Provide the (x, y) coordinate of the cell's center where the given text is located.  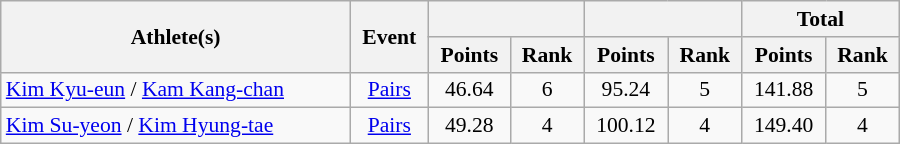
141.88 (783, 90)
Kim Kyu-eun / Kam Kang-chan (176, 90)
49.28 (469, 126)
Total (820, 19)
95.24 (626, 90)
100.12 (626, 126)
Event (389, 36)
46.64 (469, 90)
Kim Su-yeon / Kim Hyung-tae (176, 126)
6 (546, 90)
149.40 (783, 126)
Athlete(s) (176, 36)
